Scan for the cell matching the given text and deliver its [X, Y] coordinate at center. 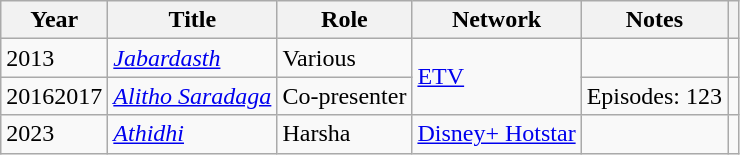
Various [344, 58]
Role [344, 20]
Year [54, 20]
Harsha [344, 134]
Network [496, 20]
Disney+ Hotstar [496, 134]
Alitho Saradaga [192, 96]
Athidhi [192, 134]
2023 [54, 134]
Notes [654, 20]
2013 [54, 58]
Co-presenter [344, 96]
Title [192, 20]
Episodes: 123 [654, 96]
ETV [496, 77]
Jabardasth [192, 58]
20162017 [54, 96]
